Provide the [X, Y] coordinate of the cell's center where the given text is located.  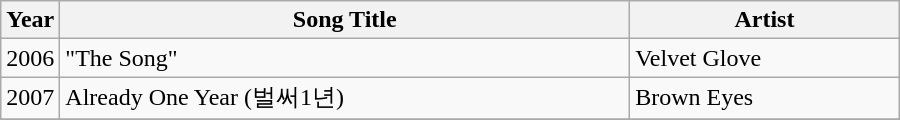
2007 [30, 98]
2006 [30, 58]
Year [30, 20]
Song Title [345, 20]
Artist [765, 20]
Velvet Glove [765, 58]
Already One Year (벌써1년) [345, 98]
Brown Eyes [765, 98]
"The Song" [345, 58]
